From the cell containing the given text, extract its center point as [X, Y] coordinate. 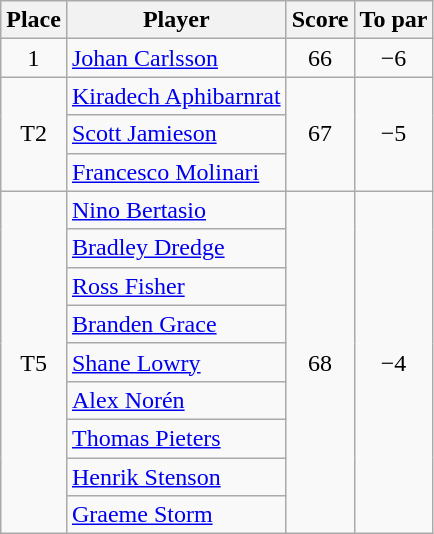
Branden Grace [176, 324]
68 [320, 362]
Nino Bertasio [176, 210]
67 [320, 134]
To par [394, 20]
Francesco Molinari [176, 172]
Scott Jamieson [176, 134]
−6 [394, 58]
−5 [394, 134]
Alex Norén [176, 400]
66 [320, 58]
Score [320, 20]
Shane Lowry [176, 362]
1 [34, 58]
Thomas Pieters [176, 438]
Kiradech Aphibarnrat [176, 96]
Bradley Dredge [176, 248]
Henrik Stenson [176, 477]
Graeme Storm [176, 515]
Johan Carlsson [176, 58]
Ross Fisher [176, 286]
Player [176, 20]
T2 [34, 134]
Place [34, 20]
T5 [34, 362]
−4 [394, 362]
